Return (x, y) of the center of cell containing provided text 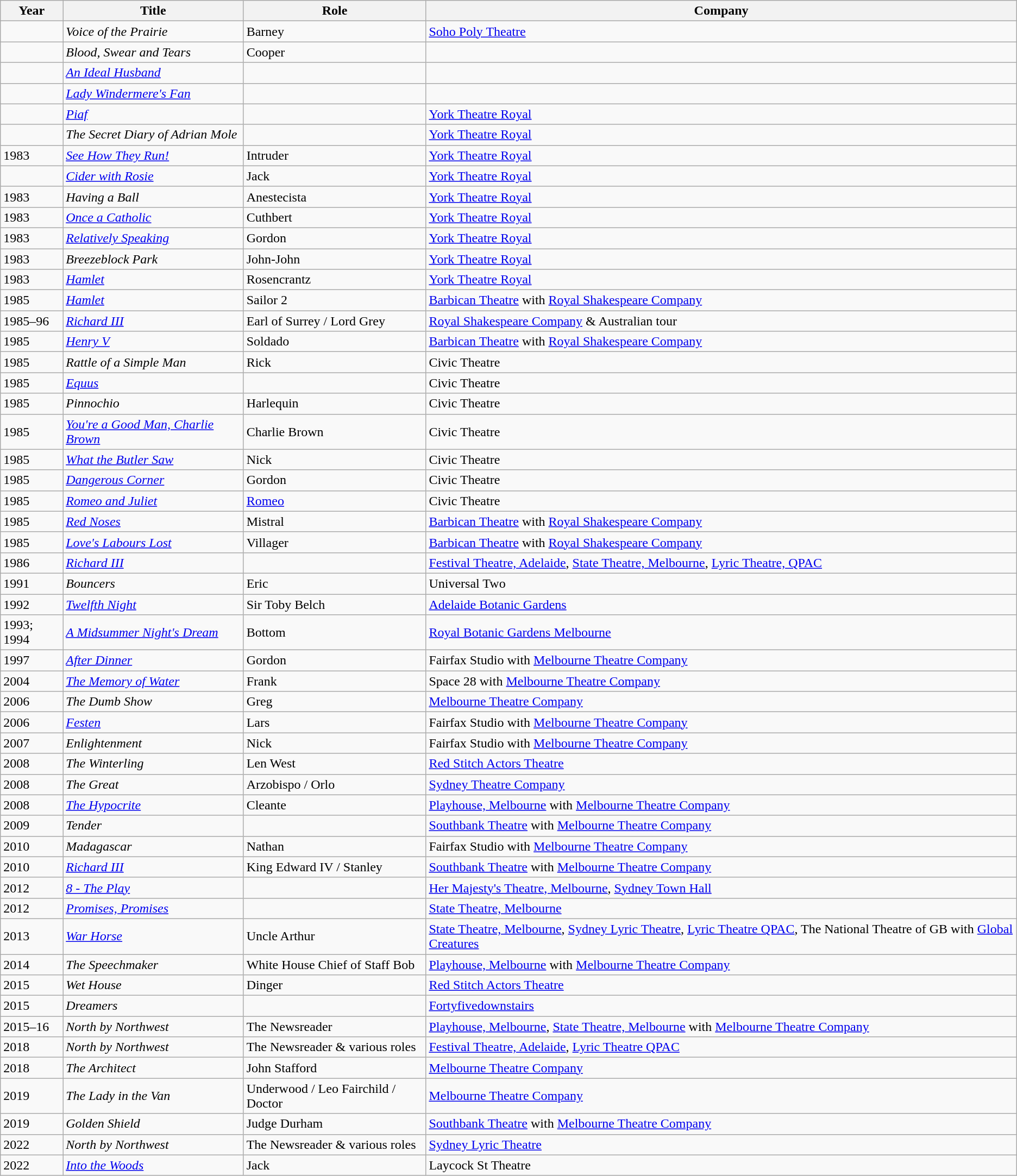
Sir Toby Belch (335, 605)
Cuthbert (335, 217)
Her Majesty's Theatre, Melbourne, Sydney Town Hall (721, 888)
Nathan (335, 846)
Mistral (335, 521)
1985–96 (32, 321)
2014 (32, 964)
Anestecista (335, 197)
Soldado (335, 342)
The Lady in the Van (153, 1096)
John Stafford (335, 1068)
Blood, Swear and Tears (153, 52)
State Theatre, Melbourne, Sydney Lyric Theatre, Lyric Theatre QPAC, The National Theatre of GB with Global Creatures (721, 936)
Bouncers (153, 583)
The Architect (153, 1068)
Piaf (153, 114)
Intruder (335, 155)
Rick (335, 362)
Space 28 with Melbourne Theatre Company (721, 681)
1991 (32, 583)
Tender (153, 826)
Harlequin (335, 404)
Golden Shield (153, 1124)
Festival Theatre, Adelaide, State Theatre, Melbourne, Lyric Theatre, QPAC (721, 563)
Len West (335, 764)
2004 (32, 681)
1993; 1994 (32, 632)
The Memory of Water (153, 681)
Festival Theatre, Adelaide, Lyric Theatre QPAC (721, 1047)
1986 (32, 563)
Judge Durham (335, 1124)
Underwood / Leo Fairchild / Doctor (335, 1096)
2007 (32, 743)
Festen (153, 722)
After Dinner (153, 661)
What the Butler Saw (153, 460)
Cleante (335, 805)
Rattle of a Simple Man (153, 362)
Royal Botanic Gardens Melbourne (721, 632)
See How They Run! (153, 155)
Cider with Rosie (153, 176)
Earl of Surrey / Lord Grey (335, 321)
Frank (335, 681)
Cooper (335, 52)
Laycock St Theatre (721, 1165)
Breezeblock Park (153, 259)
Bottom (335, 632)
Lady Windermere's Fan (153, 93)
Red Noses (153, 521)
Enlightenment (153, 743)
Royal Shakespeare Company & Australian tour (721, 321)
Wet House (153, 985)
Uncle Arthur (335, 936)
Relatively Speaking (153, 238)
1997 (32, 661)
King Edward IV / Stanley (335, 867)
Sydney Lyric Theatre (721, 1144)
Romeo and Juliet (153, 501)
A Midsummer Night's Dream (153, 632)
Universal Two (721, 583)
Madagascar (153, 846)
Year (32, 11)
Soho Poly Theatre (721, 32)
Charlie Brown (335, 431)
Twelfth Night (153, 605)
2009 (32, 826)
The Winterling (153, 764)
The Great (153, 784)
8 - The Play (153, 888)
Dinger (335, 985)
2013 (32, 936)
Love's Labours Lost (153, 542)
Title (153, 11)
Company (721, 11)
Playhouse, Melbourne, State Theatre, Melbourne with Melbourne Theatre Company (721, 1027)
Role (335, 11)
Greg (335, 702)
Henry V (153, 342)
Promises, Promises (153, 908)
The Speechmaker (153, 964)
1992 (32, 605)
Rosencrantz (335, 280)
Dreamers (153, 1006)
Romeo (335, 501)
Arzobispo / Orlo (335, 784)
Eric (335, 583)
State Theatre, Melbourne (721, 908)
Having a Ball (153, 197)
John-John (335, 259)
The Dumb Show (153, 702)
The Hypocrite (153, 805)
Sydney Theatre Company (721, 784)
Villager (335, 542)
War Horse (153, 936)
Once a Catholic (153, 217)
Pinnochio (153, 404)
The Secret Diary of Adrian Mole (153, 135)
2015–16 (32, 1027)
White House Chief of Staff Bob (335, 964)
You're a Good Man, Charlie Brown (153, 431)
Adelaide Botanic Gardens (721, 605)
Dangerous Corner (153, 480)
The Newsreader (335, 1027)
An Ideal Husband (153, 73)
Equus (153, 383)
Lars (335, 722)
Barney (335, 32)
Sailor 2 (335, 300)
Into the Woods (153, 1165)
Voice of the Prairie (153, 32)
Fortyfivedownstairs (721, 1006)
